Detect which cell encompasses the target text, then output its [x, y] center coordinate. 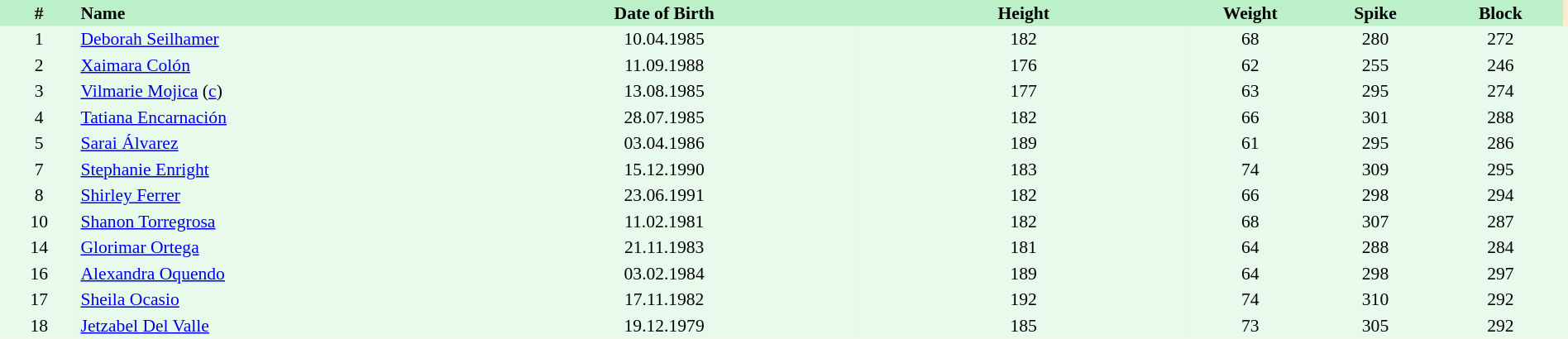
10.04.1985 [664, 40]
Date of Birth [664, 13]
181 [1024, 248]
3 [39, 91]
03.04.1986 [664, 144]
4 [39, 117]
301 [1374, 117]
18 [39, 326]
63 [1250, 91]
23.06.1991 [664, 195]
62 [1250, 65]
19.12.1979 [664, 326]
Deborah Seilhamer [273, 40]
305 [1374, 326]
284 [1500, 248]
287 [1500, 222]
1 [39, 40]
177 [1024, 91]
Height [1024, 13]
Alexandra Oquendo [273, 274]
255 [1374, 65]
16 [39, 274]
Shanon Torregrosa [273, 222]
28.07.1985 [664, 117]
Vilmarie Mojica (c) [273, 91]
297 [1500, 274]
183 [1024, 169]
7 [39, 169]
17 [39, 299]
Shirley Ferrer [273, 195]
11.09.1988 [664, 65]
Block [1500, 13]
307 [1374, 222]
73 [1250, 326]
309 [1374, 169]
21.11.1983 [664, 248]
Jetzabel Del Valle [273, 326]
272 [1500, 40]
294 [1500, 195]
10 [39, 222]
185 [1024, 326]
15.12.1990 [664, 169]
176 [1024, 65]
11.02.1981 [664, 222]
2 [39, 65]
Spike [1374, 13]
Name [273, 13]
Xaimara Colón [273, 65]
5 [39, 144]
17.11.1982 [664, 299]
Weight [1250, 13]
13.08.1985 [664, 91]
286 [1500, 144]
246 [1500, 65]
# [39, 13]
Glorimar Ortega [273, 248]
Tatiana Encarnación [273, 117]
Sarai Álvarez [273, 144]
61 [1250, 144]
03.02.1984 [664, 274]
310 [1374, 299]
280 [1374, 40]
Stephanie Enright [273, 169]
274 [1500, 91]
Sheila Ocasio [273, 299]
14 [39, 248]
192 [1024, 299]
8 [39, 195]
